Provide the (x, y) coordinate of the cell's center where the given text is located.  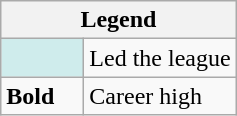
Legend (118, 20)
Led the league (160, 58)
Bold (42, 96)
Career high (160, 96)
